Detect which cell encompasses the target text, then output its [x, y] center coordinate. 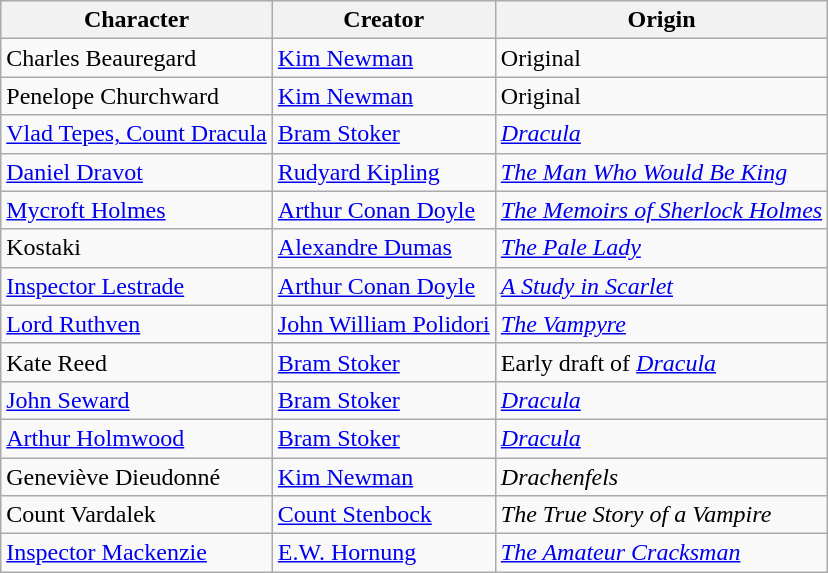
Penelope Churchward [137, 96]
John Seward [137, 400]
Vlad Tepes, Count Dracula [137, 134]
Mycroft Holmes [137, 210]
Charles Beauregard [137, 58]
Geneviève Dieudonné [137, 477]
Inspector Mackenzie [137, 553]
The Memoirs of Sherlock Holmes [661, 210]
Creator [384, 20]
The Vampyre [661, 324]
Origin [661, 20]
E.W. Hornung [384, 553]
Early draft of Dracula [661, 362]
The Man Who Would Be King [661, 172]
Lord Ruthven [137, 324]
The True Story of a Vampire [661, 515]
Daniel Dravot [137, 172]
Inspector Lestrade [137, 286]
Count Vardalek [137, 515]
A Study in Scarlet [661, 286]
Alexandre Dumas [384, 248]
Character [137, 20]
The Pale Lady [661, 248]
Rudyard Kipling [384, 172]
Count Stenbock [384, 515]
Drachenfels [661, 477]
The Amateur Cracksman [661, 553]
Kostaki [137, 248]
John William Polidori [384, 324]
Arthur Holmwood [137, 438]
Kate Reed [137, 362]
